Scan for the cell matching the given text and deliver its (x, y) coordinate at center. 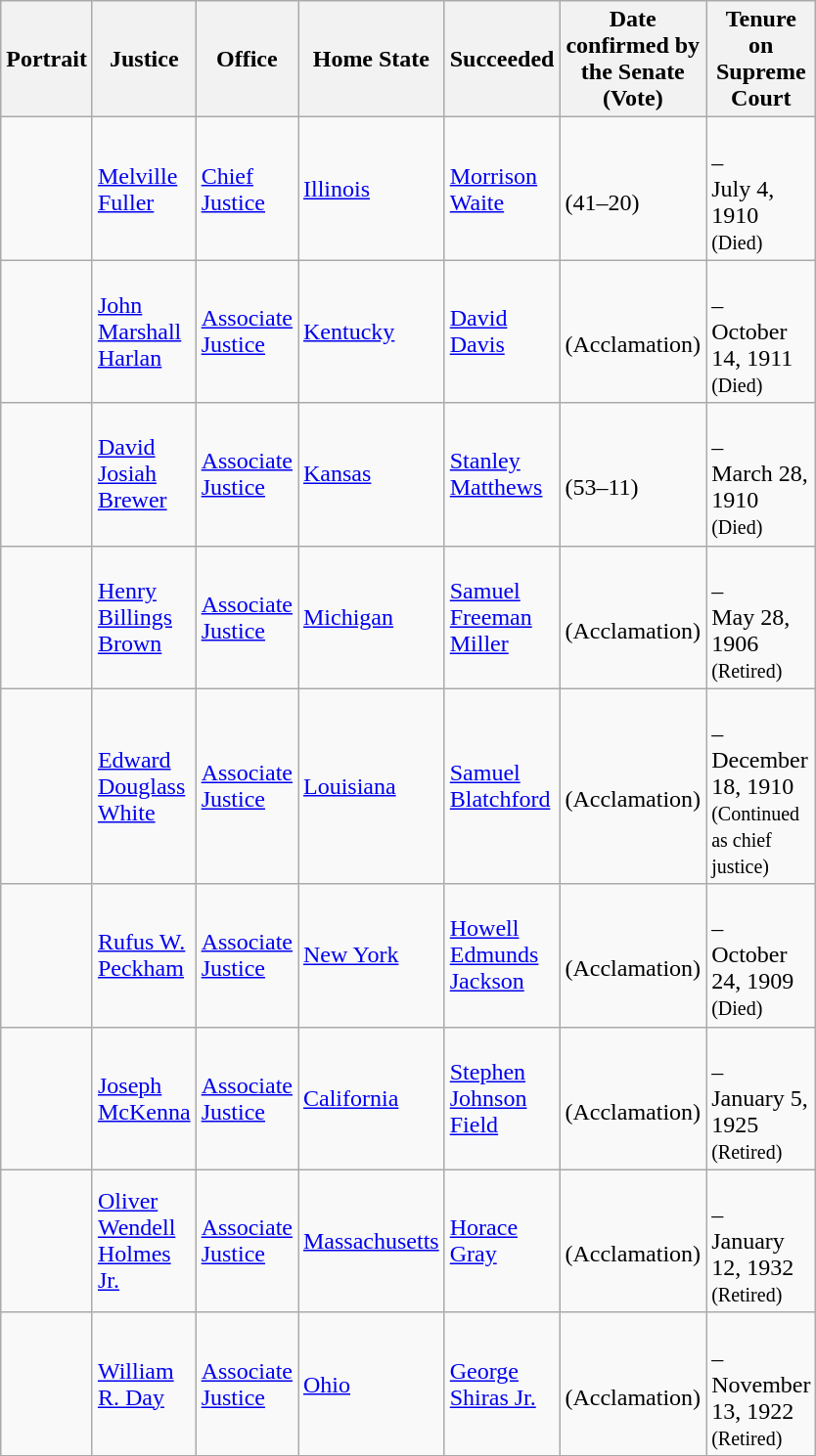
–May 28, 1906(Retired) (761, 617)
Portrait (47, 59)
Michigan (371, 617)
Stanley Matthews (502, 474)
Home State (371, 59)
Date confirmed by the Senate(Vote) (633, 59)
John Marshall Harlan (144, 331)
(53–11) (633, 474)
Melville Fuller (144, 189)
Edward Douglass White (144, 786)
Stephen Johnson Field (502, 1098)
Horace Gray (502, 1241)
Office (247, 59)
Chief Justice (247, 189)
David Josiah Brewer (144, 474)
Howell Edmunds Jackson (502, 955)
Ohio (371, 1384)
William R. Day (144, 1384)
Tenure on Supreme Court (761, 59)
–January 5, 1925(Retired) (761, 1098)
David Davis (502, 331)
New York (371, 955)
(41–20) (633, 189)
Joseph McKenna (144, 1098)
Samuel Blatchford (502, 786)
Justice (144, 59)
–March 28, 1910(Died) (761, 474)
–November 13, 1922(Retired) (761, 1384)
Kansas (371, 474)
Massachusetts (371, 1241)
Oliver Wendell Holmes Jr. (144, 1241)
Samuel Freeman Miller (502, 617)
Henry Billings Brown (144, 617)
George Shiras Jr. (502, 1384)
Louisiana (371, 786)
–January 12, 1932(Retired) (761, 1241)
–December 18, 1910(Continued as chief justice) (761, 786)
–October 24, 1909(Died) (761, 955)
Morrison Waite (502, 189)
Succeeded (502, 59)
Kentucky (371, 331)
Illinois (371, 189)
–July 4, 1910(Died) (761, 189)
California (371, 1098)
Rufus W. Peckham (144, 955)
–October 14, 1911(Died) (761, 331)
